Search for the cell housing the specified text and yield its (x, y) center coordinate. 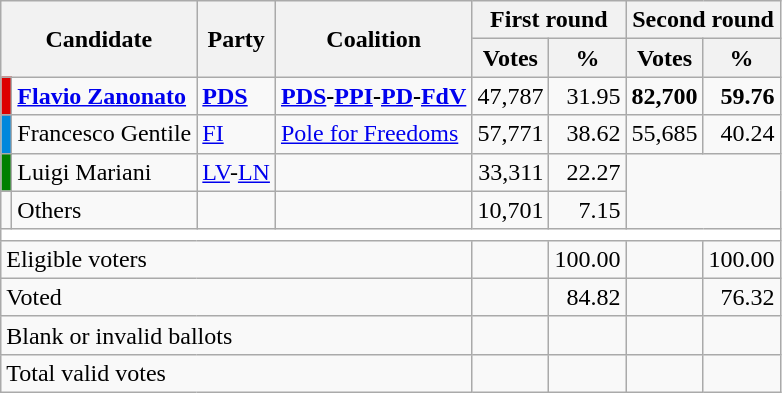
PDS (236, 96)
Eligible voters (236, 259)
Total valid votes (236, 373)
Luigi Mariani (104, 172)
Party (236, 39)
FI (236, 134)
10,701 (510, 210)
84.82 (588, 297)
Flavio Zanonato (104, 96)
31.95 (588, 96)
Blank or invalid ballots (236, 335)
76.32 (742, 297)
Coalition (373, 39)
PDS-PPI-PD-FdV (373, 96)
40.24 (742, 134)
57,771 (510, 134)
Pole for Freedoms (373, 134)
38.62 (588, 134)
Voted (236, 297)
7.15 (588, 210)
33,311 (510, 172)
First round (549, 20)
22.27 (588, 172)
47,787 (510, 96)
Second round (703, 20)
Francesco Gentile (104, 134)
Candidate (99, 39)
LV-LN (236, 172)
82,700 (664, 96)
55,685 (664, 134)
Others (104, 210)
59.76 (742, 96)
